From the cell containing the given text, extract its center point as [x, y] coordinate. 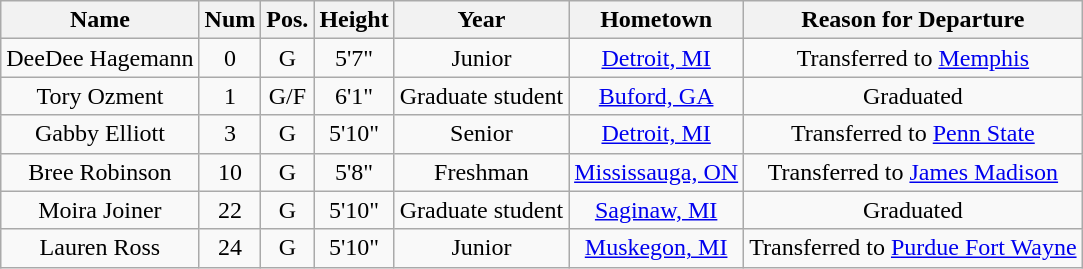
Transferred to James Madison [913, 172]
Num [230, 20]
Transferred to Purdue Fort Wayne [913, 248]
5'7" [354, 58]
Height [354, 20]
Senior [481, 134]
Name [100, 20]
Transferred to Penn State [913, 134]
Lauren Ross [100, 248]
22 [230, 210]
Saginaw, MI [656, 210]
5'8" [354, 172]
Freshman [481, 172]
Year [481, 20]
Tory Ozment [100, 96]
24 [230, 248]
Reason for Departure [913, 20]
G/F [288, 96]
3 [230, 134]
DeeDee Hagemann [100, 58]
1 [230, 96]
0 [230, 58]
10 [230, 172]
6'1" [354, 96]
Buford, GA [656, 96]
Gabby Elliott [100, 134]
Mississauga, ON [656, 172]
Transferred to Memphis [913, 58]
Hometown [656, 20]
Moira Joiner [100, 210]
Pos. [288, 20]
Bree Robinson [100, 172]
Muskegon, MI [656, 248]
